Search for the cell housing the specified text and yield its (x, y) center coordinate. 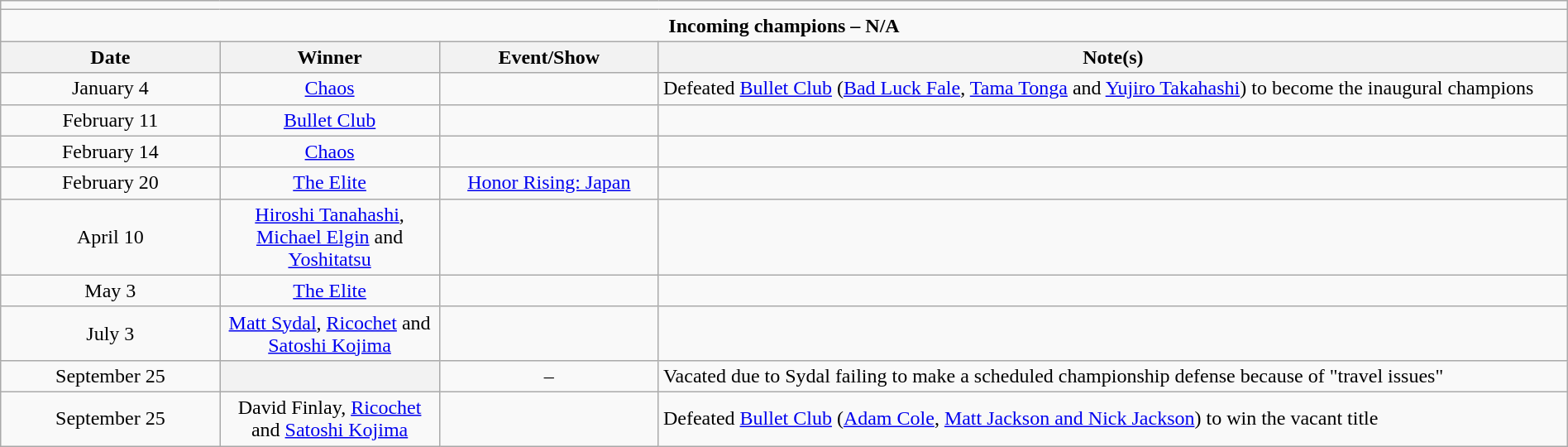
– (549, 376)
Note(s) (1113, 57)
Vacated due to Sydal failing to make a scheduled championship defense because of "travel issues" (1113, 376)
February 20 (111, 183)
Honor Rising: Japan (549, 183)
Defeated Bullet Club (Adam Cole, Matt Jackson and Nick Jackson) to win the vacant title (1113, 419)
Hiroshi Tanahashi, Michael Elgin and Yoshitatsu (329, 237)
David Finlay, Ricochet and Satoshi Kojima (329, 419)
July 3 (111, 333)
February 11 (111, 120)
Date (111, 57)
Event/Show (549, 57)
April 10 (111, 237)
Defeated Bullet Club (Bad Luck Fale, Tama Tonga and Yujiro Takahashi) to become the inaugural champions (1113, 89)
January 4 (111, 89)
May 3 (111, 291)
Winner (329, 57)
Matt Sydal, Ricochet and Satoshi Kojima (329, 333)
Bullet Club (329, 120)
February 14 (111, 151)
Incoming champions – N/A (784, 26)
